Pinpoint the cell where the given text exists, returning its (X, Y) midpoint coordinate. 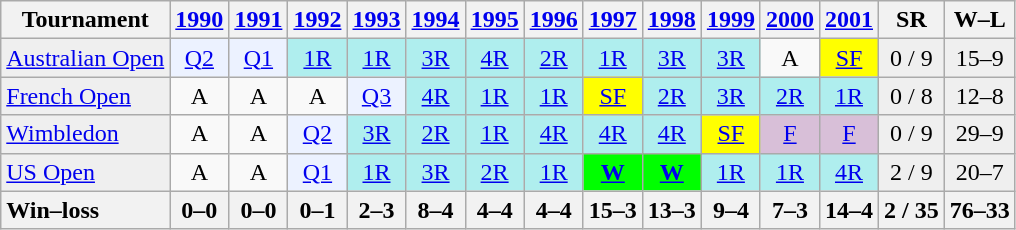
15–9 (980, 58)
SR (912, 20)
13–3 (672, 210)
29–9 (980, 134)
US Open (86, 172)
Tournament (86, 20)
W–L (980, 20)
Wimbledon (86, 134)
7–3 (790, 210)
1991 (258, 20)
2 / 9 (912, 172)
1990 (200, 20)
1993 (376, 20)
1996 (554, 20)
14–4 (848, 210)
1997 (612, 20)
2001 (848, 20)
Australian Open (86, 58)
9–4 (730, 210)
20–7 (980, 172)
1994 (436, 20)
0–1 (318, 210)
French Open (86, 96)
Q3 (376, 96)
12–8 (980, 96)
15–3 (612, 210)
0 / 8 (912, 96)
8–4 (436, 210)
1992 (318, 20)
2000 (790, 20)
1999 (730, 20)
76–33 (980, 210)
Win–loss (86, 210)
1995 (494, 20)
1998 (672, 20)
2–3 (376, 210)
2 / 35 (912, 210)
